Provide the (x, y) coordinate of the cell's center where the given text is located.  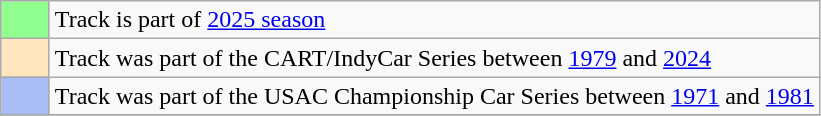
Track is part of 2025 season (434, 20)
Track was part of the CART/IndyCar Series between 1979 and 2024 (434, 58)
Track was part of the USAC Championship Car Series between 1971 and 1981 (434, 96)
